Output the (x, y) coordinate of the center of the cell containing the given text.  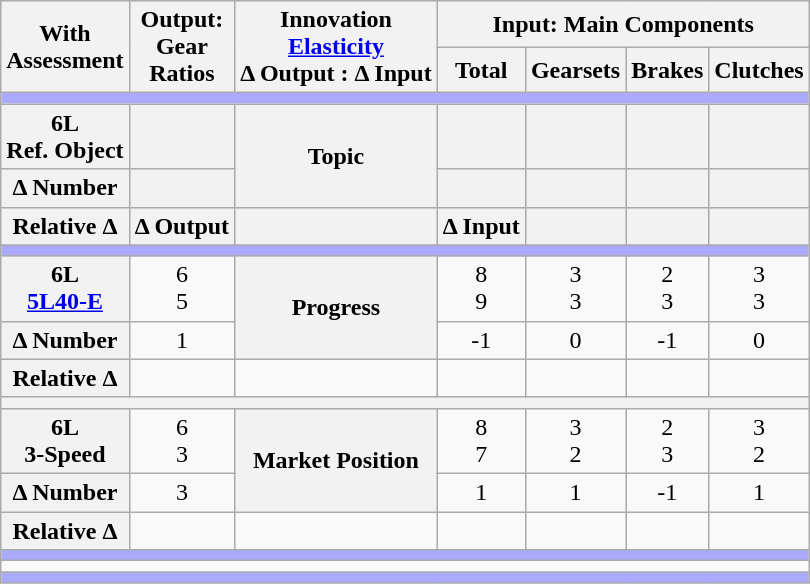
Market Position (336, 460)
Δ Input (481, 226)
6LRef. Object (65, 136)
3 (182, 492)
Total (481, 70)
6L3-Speed (65, 440)
63 (182, 440)
Progress (336, 308)
Clutches (759, 70)
89 (481, 288)
Gearsets (575, 70)
InnovationElasticityΔ Output : Δ Input (336, 47)
Topic (336, 156)
WithAssessment (65, 47)
87 (481, 440)
Brakes (668, 70)
6L5L40-E (65, 288)
Input: Main Components (623, 24)
65 (182, 288)
Output:GearRatios (182, 47)
Δ Output (182, 226)
